Determine the (x, y) coordinate at the center of the cell enclosing the given text.  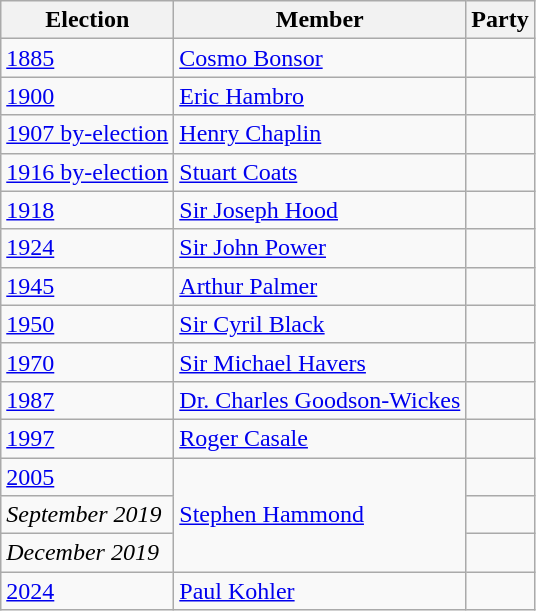
1924 (88, 248)
1900 (88, 96)
Eric Hambro (320, 96)
September 2019 (88, 515)
1987 (88, 400)
Sir Joseph Hood (320, 210)
Member (320, 20)
Party (500, 20)
1997 (88, 438)
1945 (88, 286)
Election (88, 20)
Dr. Charles Goodson-Wickes (320, 400)
2024 (88, 591)
Stuart Coats (320, 172)
1907 by-election (88, 134)
Sir John Power (320, 248)
1916 by-election (88, 172)
Sir Cyril Black (320, 324)
1970 (88, 362)
1950 (88, 324)
Cosmo Bonsor (320, 58)
1918 (88, 210)
December 2019 (88, 553)
Arthur Palmer (320, 286)
Stephen Hammond (320, 515)
Paul Kohler (320, 591)
Sir Michael Havers (320, 362)
Henry Chaplin (320, 134)
2005 (88, 477)
Roger Casale (320, 438)
1885 (88, 58)
